Return (x, y) of the center of cell containing provided text 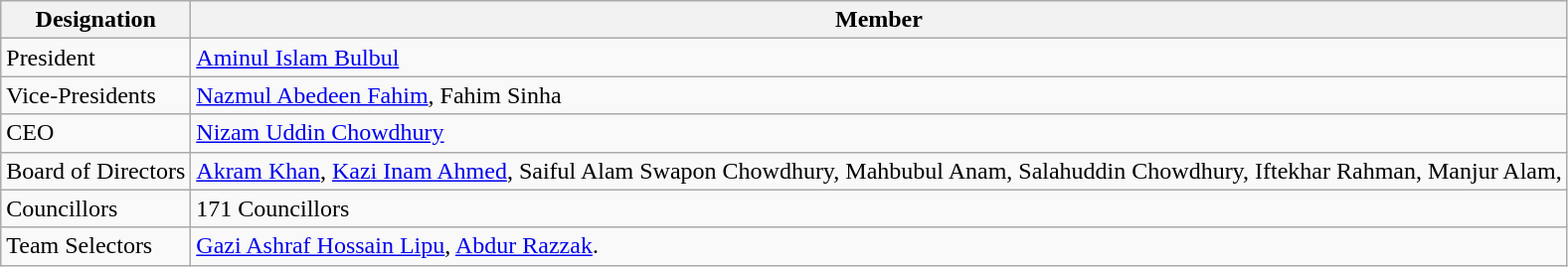
Aminul Islam Bulbul (879, 58)
Designation (95, 20)
Gazi Ashraf Hossain Lipu, Abdur Razzak. (879, 246)
Akram Khan, Kazi Inam Ahmed, Saiful Alam Swapon Chowdhury, Mahbubul Anam, Salahuddin Chowdhury, Iftekhar Rahman, Manjur Alam, (879, 171)
Board of Directors (95, 171)
CEO (95, 133)
Nizam Uddin Chowdhury (879, 133)
Councillors (95, 208)
President (95, 58)
171 Councillors (879, 208)
Vice-Presidents (95, 95)
Nazmul Abedeen Fahim, Fahim Sinha (879, 95)
Member (879, 20)
Team Selectors (95, 246)
